Search for the cell housing the specified text and yield its [x, y] center coordinate. 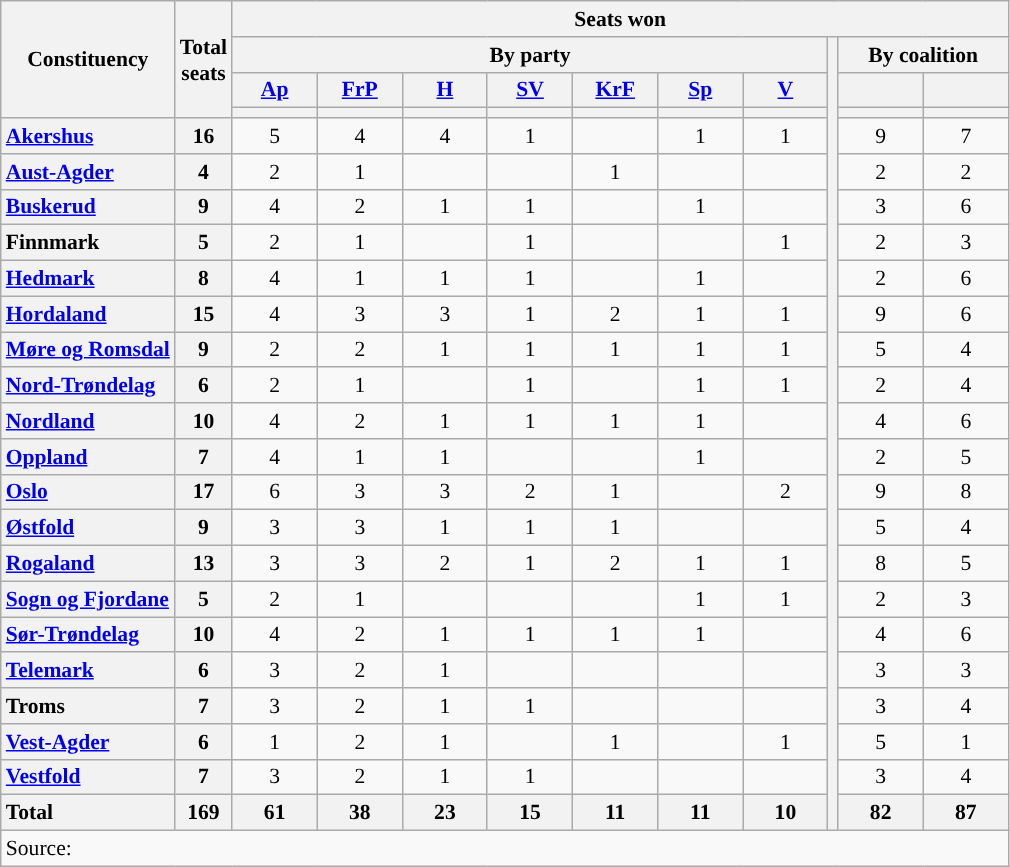
Sør-Trøndelag [88, 635]
169 [204, 813]
Sp [700, 90]
Troms [88, 706]
KrF [616, 90]
13 [204, 564]
Ap [274, 90]
Total [88, 813]
Source: [505, 849]
FrP [360, 90]
Vest-Agder [88, 742]
Seats won [620, 19]
Telemark [88, 671]
Østfold [88, 528]
Aust-Agder [88, 172]
H [444, 90]
Møre og Romsdal [88, 350]
Oppland [88, 457]
V [786, 90]
SV [530, 90]
By party [530, 55]
Totalseats [204, 60]
Rogaland [88, 564]
Nordland [88, 421]
Buskerud [88, 207]
17 [204, 492]
87 [966, 813]
Akershus [88, 136]
Hordaland [88, 314]
Constituency [88, 60]
By coalition [923, 55]
Nord-Trøndelag [88, 386]
Hedmark [88, 279]
Sogn og Fjordane [88, 599]
23 [444, 813]
61 [274, 813]
16 [204, 136]
38 [360, 813]
Oslo [88, 492]
82 [880, 813]
Finnmark [88, 243]
Vestfold [88, 777]
